For the text-containing cell, return its midpoint in [x, y] coordinate format. 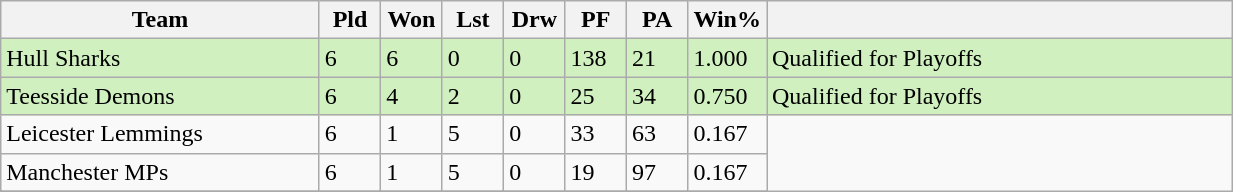
PA [656, 20]
Teesside Demons [160, 96]
1.000 [728, 58]
97 [656, 172]
Win% [728, 20]
Hull Sharks [160, 58]
25 [596, 96]
63 [656, 134]
33 [596, 134]
Drw [534, 20]
Manchester MPs [160, 172]
Leicester Lemmings [160, 134]
0.750 [728, 96]
34 [656, 96]
Lst [472, 20]
Team [160, 20]
2 [472, 96]
4 [412, 96]
Won [412, 20]
PF [596, 20]
138 [596, 58]
21 [656, 58]
19 [596, 172]
Pld [350, 20]
